Determine the (x, y) coordinate at the center of the cell enclosing the given text.  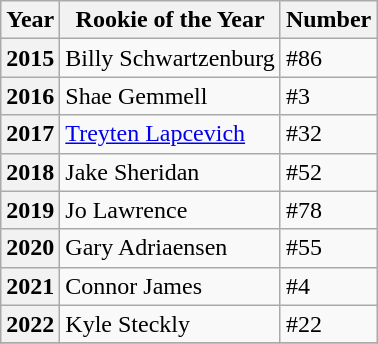
#52 (328, 172)
2015 (30, 58)
2016 (30, 96)
Jake Sheridan (170, 172)
Number (328, 20)
Jo Lawrence (170, 210)
#22 (328, 324)
#86 (328, 58)
Billy Schwartzenburg (170, 58)
#55 (328, 248)
#4 (328, 286)
2019 (30, 210)
Year (30, 20)
Gary Adriaensen (170, 248)
2017 (30, 134)
Kyle Steckly (170, 324)
#78 (328, 210)
Connor James (170, 286)
Shae Gemmell (170, 96)
Treyten Lapcevich (170, 134)
2020 (30, 248)
#32 (328, 134)
Rookie of the Year (170, 20)
2021 (30, 286)
2022 (30, 324)
2018 (30, 172)
#3 (328, 96)
